Return (X, Y) of the center of cell containing provided text 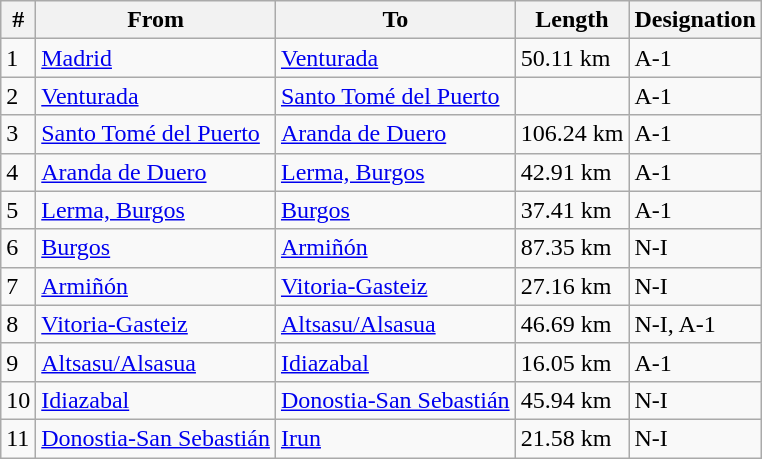
27.16 km (572, 286)
42.91 km (572, 172)
87.35 km (572, 248)
6 (18, 248)
3 (18, 134)
Irun (395, 438)
8 (18, 324)
Designation (695, 20)
N-I, A-1 (695, 324)
2 (18, 96)
37.41 km (572, 210)
106.24 km (572, 134)
9 (18, 362)
45.94 km (572, 400)
16.05 km (572, 362)
21.58 km (572, 438)
Madrid (156, 58)
4 (18, 172)
50.11 km (572, 58)
7 (18, 286)
5 (18, 210)
10 (18, 400)
To (395, 20)
11 (18, 438)
# (18, 20)
1 (18, 58)
Length (572, 20)
46.69 km (572, 324)
From (156, 20)
